Capture the cell that displays the provided text and extract its [x, y] central coordinate. 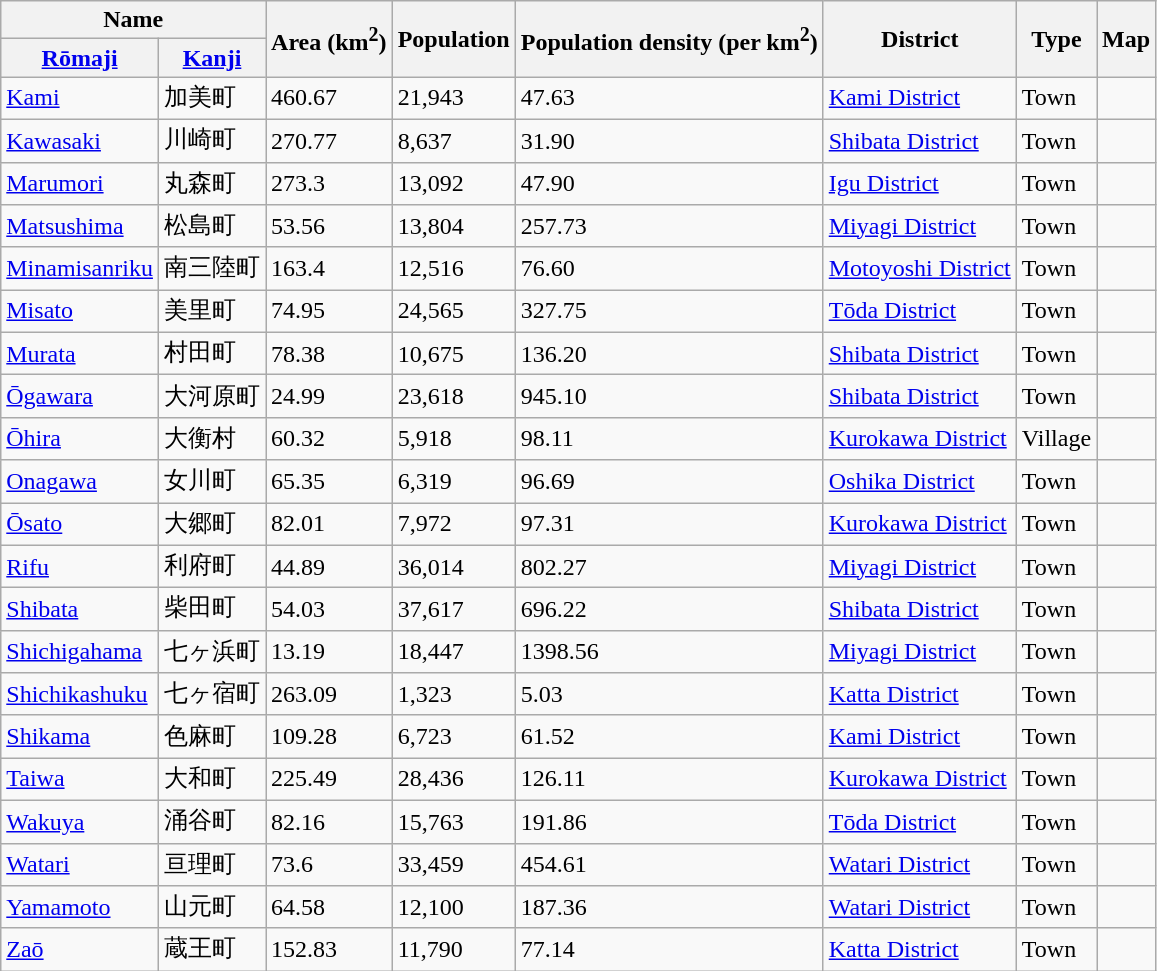
5.03 [669, 694]
七ヶ浜町 [212, 652]
802.27 [669, 566]
6,723 [454, 736]
77.14 [669, 950]
利府町 [212, 566]
大和町 [212, 780]
Shikama [80, 736]
78.38 [330, 354]
Ōhira [80, 438]
13,092 [454, 184]
126.11 [669, 780]
Matsushima [80, 226]
涌谷町 [212, 822]
大衡村 [212, 438]
31.90 [669, 140]
60.32 [330, 438]
64.58 [330, 908]
女川町 [212, 482]
53.56 [330, 226]
11,790 [454, 950]
Shibata [80, 610]
Watari [80, 864]
945.10 [669, 396]
96.69 [669, 482]
七ヶ宿町 [212, 694]
Motoyoshi District [920, 268]
82.01 [330, 524]
225.49 [330, 780]
152.83 [330, 950]
Zaō [80, 950]
村田町 [212, 354]
12,516 [454, 268]
大郷町 [212, 524]
33,459 [454, 864]
美里町 [212, 312]
大河原町 [212, 396]
Ōgawara [80, 396]
Type [1056, 39]
460.67 [330, 98]
Shichigahama [80, 652]
12,100 [454, 908]
28,436 [454, 780]
44.89 [330, 566]
Population density (per km2) [669, 39]
82.16 [330, 822]
1,323 [454, 694]
273.3 [330, 184]
Murata [80, 354]
74.95 [330, 312]
191.86 [669, 822]
257.73 [669, 226]
696.22 [669, 610]
10,675 [454, 354]
Onagawa [80, 482]
109.28 [330, 736]
Misato [80, 312]
36,014 [454, 566]
Village [1056, 438]
54.03 [330, 610]
Kanji [212, 58]
加美町 [212, 98]
色麻町 [212, 736]
Name [134, 20]
Map [1126, 39]
23,618 [454, 396]
76.60 [669, 268]
Rōmaji [80, 58]
5,918 [454, 438]
Ōsato [80, 524]
136.20 [669, 354]
163.4 [330, 268]
454.61 [669, 864]
Taiwa [80, 780]
1398.56 [669, 652]
Area (km2) [330, 39]
37,617 [454, 610]
山元町 [212, 908]
13,804 [454, 226]
District [920, 39]
21,943 [454, 98]
Minamisanriku [80, 268]
Population [454, 39]
Yamamoto [80, 908]
24.99 [330, 396]
18,447 [454, 652]
15,763 [454, 822]
Wakuya [80, 822]
65.35 [330, 482]
丸森町 [212, 184]
7,972 [454, 524]
Igu District [920, 184]
47.63 [669, 98]
98.11 [669, 438]
蔵王町 [212, 950]
Shichikashuku [80, 694]
Oshika District [920, 482]
川崎町 [212, 140]
南三陸町 [212, 268]
13.19 [330, 652]
8,637 [454, 140]
47.90 [669, 184]
松島町 [212, 226]
柴田町 [212, 610]
24,565 [454, 312]
6,319 [454, 482]
亘理町 [212, 864]
Kami [80, 98]
61.52 [669, 736]
Marumori [80, 184]
Rifu [80, 566]
Kawasaki [80, 140]
73.6 [330, 864]
327.75 [669, 312]
263.09 [330, 694]
97.31 [669, 524]
187.36 [669, 908]
270.77 [330, 140]
